For the text-containing cell, return its midpoint in [X, Y] coordinate format. 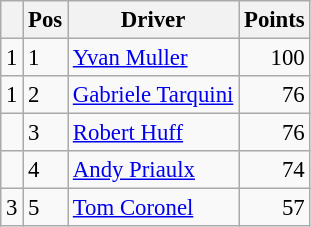
Gabriele Tarquini [154, 95]
57 [274, 208]
2 [46, 95]
Robert Huff [154, 133]
Points [274, 20]
Yvan Muller [154, 58]
Driver [154, 20]
Tom Coronel [154, 208]
100 [274, 58]
5 [46, 208]
4 [46, 170]
74 [274, 170]
Pos [46, 20]
Andy Priaulx [154, 170]
